Pinpoint the cell where the given text exists, returning its (x, y) midpoint coordinate. 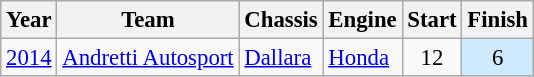
Year (29, 20)
12 (432, 58)
Team (148, 20)
2014 (29, 58)
Start (432, 20)
Engine (362, 20)
Andretti Autosport (148, 58)
6 (498, 58)
Honda (362, 58)
Chassis (281, 20)
Dallara (281, 58)
Finish (498, 20)
